Locate the cell with the specified text and output its (x, y) center coordinate. 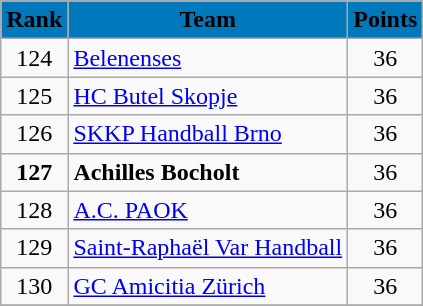
A.C. PAOK (208, 210)
129 (34, 248)
Points (386, 20)
130 (34, 286)
Rank (34, 20)
HC Butel Skopje (208, 96)
124 (34, 58)
Team (208, 20)
Belenenses (208, 58)
SKKP Handball Brno (208, 134)
Saint-Raphaël Var Handball (208, 248)
126 (34, 134)
Achilles Bocholt (208, 172)
128 (34, 210)
127 (34, 172)
125 (34, 96)
GC Amicitia Zürich (208, 286)
